Find where the given text appears and provide that cell's center as [X, Y] coordinate. 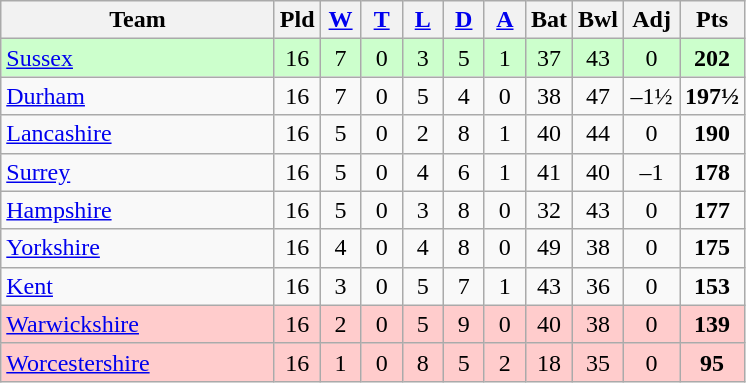
9 [464, 324]
41 [548, 172]
Kent [138, 286]
–1½ [652, 96]
D [464, 20]
Bat [548, 20]
T [382, 20]
36 [598, 286]
Hampshire [138, 210]
Surrey [138, 172]
6 [464, 172]
Warwickshire [138, 324]
Pld [297, 20]
32 [548, 210]
49 [548, 248]
35 [598, 362]
177 [712, 210]
175 [712, 248]
Worcestershire [138, 362]
–1 [652, 172]
Adj [652, 20]
Team [138, 20]
139 [712, 324]
44 [598, 134]
L [422, 20]
18 [548, 362]
Durham [138, 96]
190 [712, 134]
37 [548, 58]
202 [712, 58]
Lancashire [138, 134]
W [340, 20]
178 [712, 172]
Sussex [138, 58]
A [504, 20]
Yorkshire [138, 248]
Pts [712, 20]
153 [712, 286]
47 [598, 96]
Bwl [598, 20]
197½ [712, 96]
95 [712, 362]
